Return [x, y] of the center of cell containing provided text 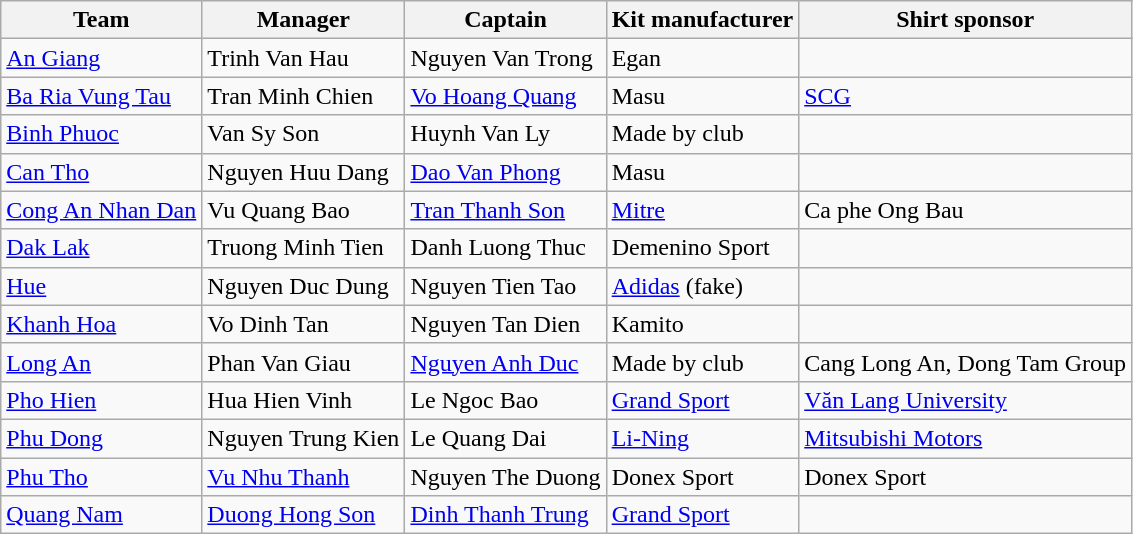
Ba Ria Vung Tau [102, 96]
Kit manufacturer [702, 20]
Egan [702, 58]
Dinh Thanh Trung [506, 515]
Hue [102, 286]
Tran Minh Chien [304, 96]
Truong Minh Tien [304, 248]
Manager [304, 20]
Tran Thanh Son [506, 210]
Van Sy Son [304, 134]
Nguyen Van Trong [506, 58]
Phu Dong [102, 438]
Vu Nhu Thanh [304, 477]
Phan Van Giau [304, 362]
Team [102, 20]
Dao Van Phong [506, 172]
Huynh Van Ly [506, 134]
Văn Lang University [966, 400]
Danh Luong Thuc [506, 248]
Mitsubishi Motors [966, 438]
Nguyen Huu Dang [304, 172]
Cong An Nhan Dan [102, 210]
Demenino Sport [702, 248]
Duong Hong Son [304, 515]
Nguyen The Duong [506, 477]
Captain [506, 20]
SCG [966, 96]
Binh Phuoc [102, 134]
Nguyen Tien Tao [506, 286]
Hua Hien Vinh [304, 400]
Vu Quang Bao [304, 210]
Mitre [702, 210]
Le Ngoc Bao [506, 400]
Vo Hoang Quang [506, 96]
Adidas (fake) [702, 286]
Li-Ning [702, 438]
Nguyen Tan Dien [506, 324]
Vo Dinh Tan [304, 324]
Kamito [702, 324]
Quang Nam [102, 515]
Cang Long An, Dong Tam Group [966, 362]
Pho Hien [102, 400]
Long An [102, 362]
Le Quang Dai [506, 438]
Trinh Van Hau [304, 58]
Can Tho [102, 172]
Nguyen Anh Duc [506, 362]
Khanh Hoa [102, 324]
Nguyen Trung Kien [304, 438]
Nguyen Duc Dung [304, 286]
Dak Lak [102, 248]
An Giang [102, 58]
Phu Tho [102, 477]
Shirt sponsor [966, 20]
Ca phe Ong Bau [966, 210]
